Detect which cell encompasses the target text, then output its (x, y) center coordinate. 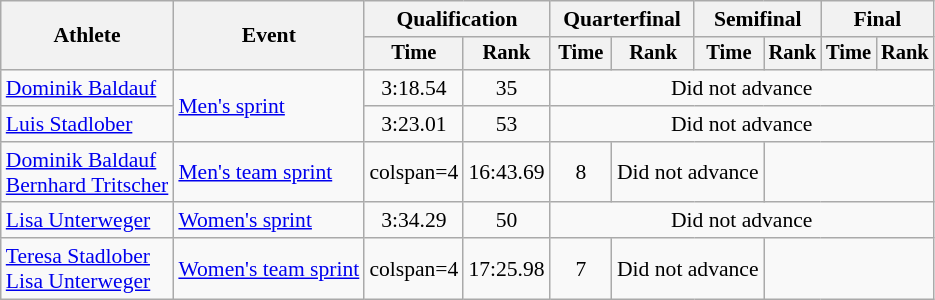
Final (877, 19)
Event (268, 36)
Athlete (88, 36)
Dominik Baldauf (88, 88)
Quarterfinal (622, 19)
16:43.69 (506, 172)
8 (581, 172)
17:25.98 (506, 268)
Lisa Unterweger (88, 221)
Men's sprint (268, 106)
50 (506, 221)
35 (506, 88)
3:23.01 (414, 124)
Luis Stadlober (88, 124)
Women's sprint (268, 221)
3:18.54 (414, 88)
Semifinal (758, 19)
Men's team sprint (268, 172)
Qualification (456, 19)
Dominik BaldaufBernhard Tritscher (88, 172)
Teresa StadloberLisa Unterweger (88, 268)
3:34.29 (414, 221)
Women's team sprint (268, 268)
7 (581, 268)
53 (506, 124)
